Determine the [X, Y] coordinate at the center of the cell enclosing the given text.  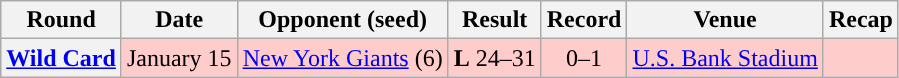
Record [584, 20]
L 24–31 [494, 58]
Date [179, 20]
Result [494, 20]
Wild Card [62, 58]
0–1 [584, 58]
Recap [860, 20]
New York Giants (6) [342, 58]
Opponent (seed) [342, 20]
Venue [725, 20]
U.S. Bank Stadium [725, 58]
Round [62, 20]
January 15 [179, 58]
